Pinpoint the cell where the given text exists, returning its [X, Y] midpoint coordinate. 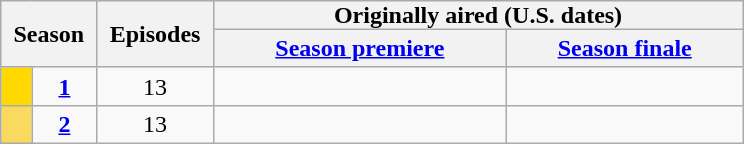
Season finale [625, 48]
Originally aired (U.S. dates) [478, 15]
Season premiere [360, 48]
Season [49, 34]
2 [64, 124]
1 [64, 86]
Episodes [155, 34]
